Pinpoint the cell where the given text exists, returning its [X, Y] midpoint coordinate. 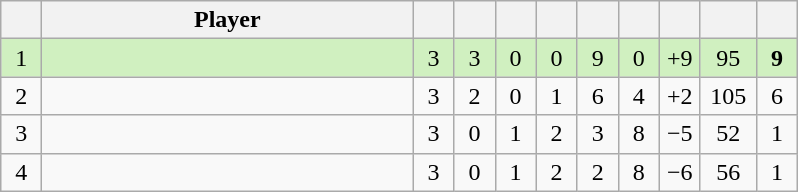
56 [728, 172]
+9 [680, 58]
+2 [680, 96]
95 [728, 58]
−5 [680, 134]
52 [728, 134]
Player [228, 20]
105 [728, 96]
−6 [680, 172]
